For the text-containing cell, return its midpoint in (X, Y) coordinate format. 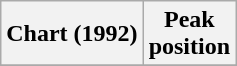
Peakposition (189, 34)
Chart (1992) (72, 34)
